Output the [X, Y] coordinate of the center of the cell containing the given text.  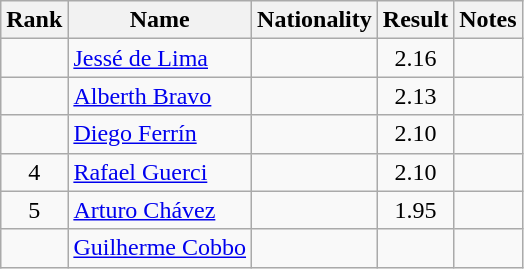
Arturo Chávez [160, 210]
Rank [34, 20]
Nationality [315, 20]
Guilherme Cobbo [160, 248]
Jessé de Lima [160, 58]
1.95 [415, 210]
2.16 [415, 58]
5 [34, 210]
2.13 [415, 96]
Notes [488, 20]
Rafael Guerci [160, 172]
Name [160, 20]
Diego Ferrín [160, 134]
4 [34, 172]
Alberth Bravo [160, 96]
Result [415, 20]
